Find where the given text appears and provide that cell's center as [X, Y] coordinate. 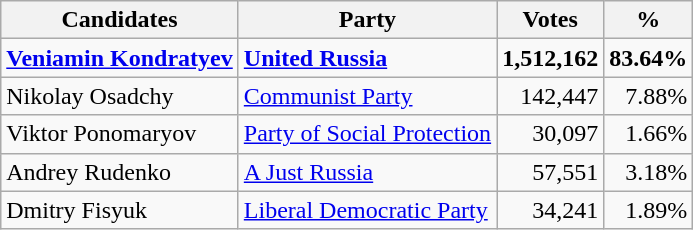
34,241 [550, 210]
1,512,162 [550, 58]
83.64% [648, 58]
Votes [550, 20]
Communist Party [367, 96]
Viktor Ponomaryov [120, 134]
Party of Social Protection [367, 134]
Nikolay Osadchy [120, 96]
30,097 [550, 134]
Andrey Rudenko [120, 172]
3.18% [648, 172]
Party [367, 20]
Veniamin Kondratyev [120, 58]
A Just Russia [367, 172]
Dmitry Fisyuk [120, 210]
United Russia [367, 58]
142,447 [550, 96]
1.66% [648, 134]
Candidates [120, 20]
1.89% [648, 210]
% [648, 20]
7.88% [648, 96]
Liberal Democratic Party [367, 210]
57,551 [550, 172]
